Return the [x, y] coordinate for the center point of the cell that contains the specified text.  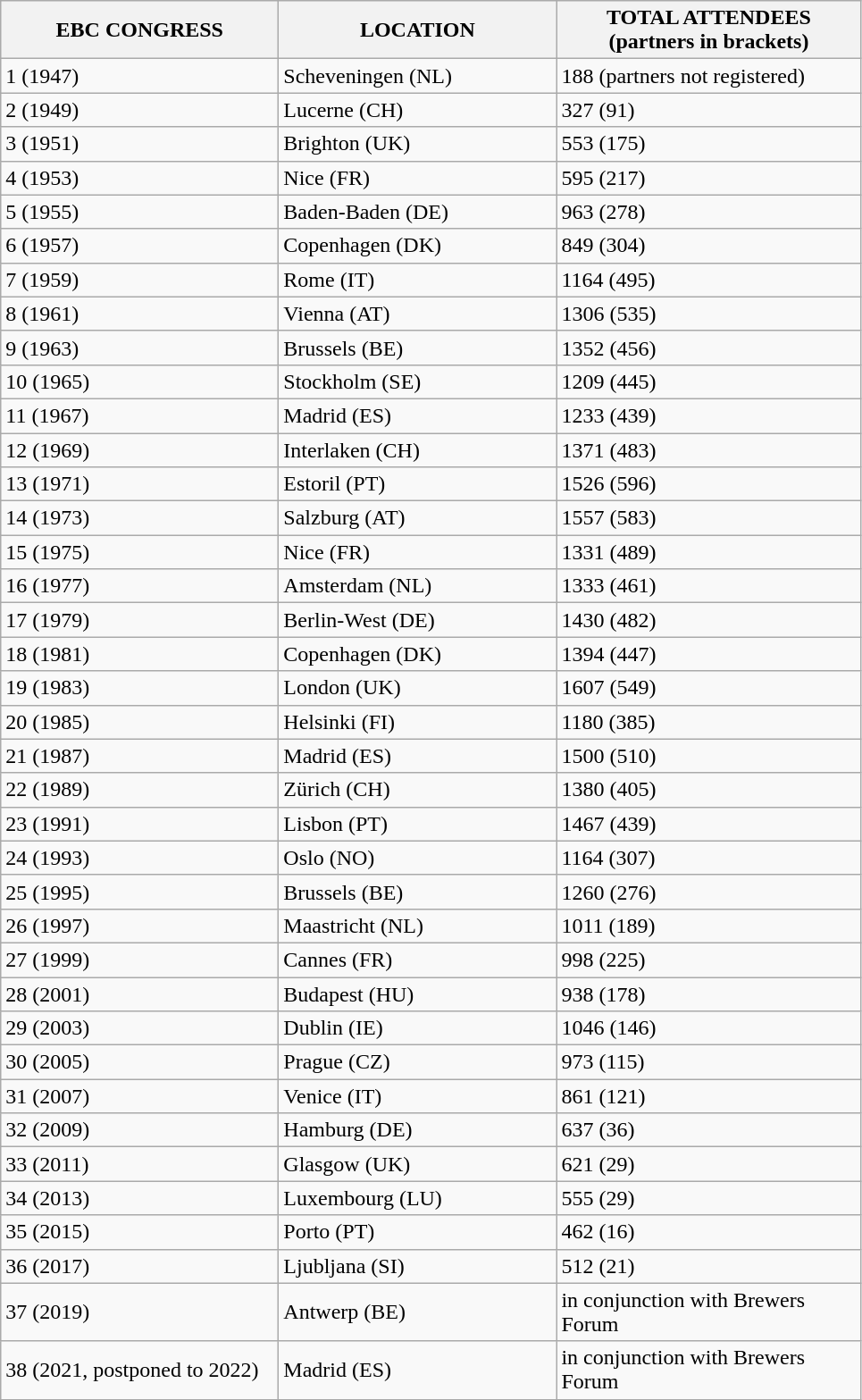
Baden-Baden (DE) [418, 212]
28 (2001) [139, 994]
1526 (596) [709, 484]
5 (1955) [139, 212]
998 (225) [709, 960]
1380 (405) [709, 790]
1500 (510) [709, 756]
37 (2019) [139, 1312]
21 (1987) [139, 756]
Budapest (HU) [418, 994]
34 (2013) [139, 1198]
Zürich (CH) [418, 790]
Vienna (AT) [418, 314]
15 (1975) [139, 552]
12 (1969) [139, 449]
LOCATION [418, 30]
1331 (489) [709, 552]
32 (2009) [139, 1130]
1164 (307) [709, 858]
Dublin (IE) [418, 1028]
36 (2017) [139, 1266]
973 (115) [709, 1062]
1164 (495) [709, 280]
20 (1985) [139, 722]
327 (91) [709, 110]
33 (2011) [139, 1164]
19 (1983) [139, 688]
Brighton (UK) [418, 144]
938 (178) [709, 994]
24 (1993) [139, 858]
1430 (482) [709, 620]
Lisbon (PT) [418, 824]
18 (1981) [139, 654]
Maastricht (NL) [418, 926]
9 (1963) [139, 348]
7 (1959) [139, 280]
Ljubljana (SI) [418, 1266]
27 (1999) [139, 960]
1011 (189) [709, 926]
1 (1947) [139, 76]
Estoril (PT) [418, 484]
1306 (535) [709, 314]
Helsinki (FI) [418, 722]
1371 (483) [709, 449]
4 (1953) [139, 178]
512 (21) [709, 1266]
London (UK) [418, 688]
963 (278) [709, 212]
Lucerne (CH) [418, 110]
Scheveningen (NL) [418, 76]
Venice (IT) [418, 1096]
17 (1979) [139, 620]
861 (121) [709, 1096]
3 (1951) [139, 144]
EBC CONGRESS [139, 30]
22 (1989) [139, 790]
Salzburg (AT) [418, 518]
14 (1973) [139, 518]
553 (175) [709, 144]
1260 (276) [709, 892]
Amsterdam (NL) [418, 586]
637 (36) [709, 1130]
1352 (456) [709, 348]
Berlin-West (DE) [418, 620]
1394 (447) [709, 654]
1607 (549) [709, 688]
Interlaken (CH) [418, 449]
849 (304) [709, 246]
Rome (IT) [418, 280]
6 (1957) [139, 246]
621 (29) [709, 1164]
11 (1967) [139, 415]
Glasgow (UK) [418, 1164]
462 (16) [709, 1232]
30 (2005) [139, 1062]
1180 (385) [709, 722]
16 (1977) [139, 586]
38 (2021, postponed to 2022) [139, 1371]
35 (2015) [139, 1232]
188 (partners not registered) [709, 76]
2 (1949) [139, 110]
555 (29) [709, 1198]
Antwerp (BE) [418, 1312]
Hamburg (DE) [418, 1130]
Stockholm (SE) [418, 381]
1557 (583) [709, 518]
23 (1991) [139, 824]
1333 (461) [709, 586]
29 (2003) [139, 1028]
31 (2007) [139, 1096]
25 (1995) [139, 892]
Cannes (FR) [418, 960]
1467 (439) [709, 824]
Oslo (NO) [418, 858]
26 (1997) [139, 926]
1209 (445) [709, 381]
595 (217) [709, 178]
Prague (CZ) [418, 1062]
10 (1965) [139, 381]
Luxembourg (LU) [418, 1198]
8 (1961) [139, 314]
TOTAL ATTENDEES (partners in brackets) [709, 30]
Porto (PT) [418, 1232]
1046 (146) [709, 1028]
13 (1971) [139, 484]
1233 (439) [709, 415]
